Capture the cell that displays the provided text and extract its [X, Y] central coordinate. 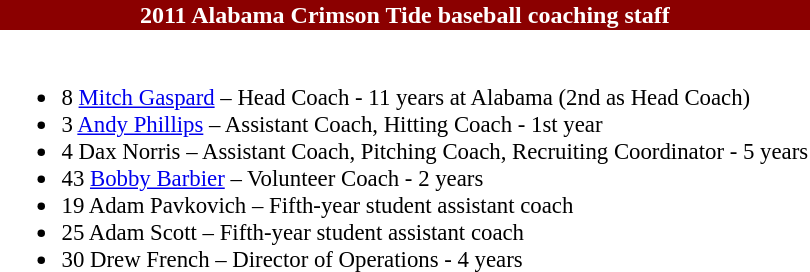
2011 Alabama Crimson Tide baseball coaching staff [405, 15]
